Output the (X, Y) coordinate of the center of the cell containing the given text.  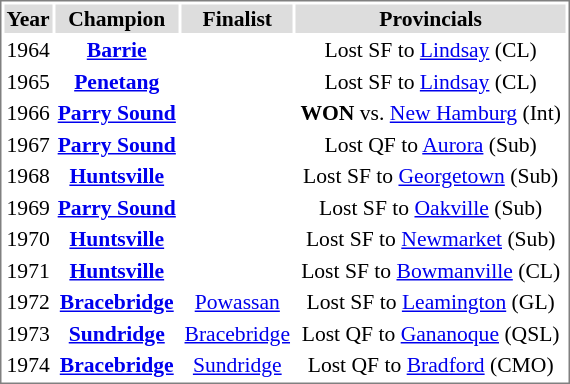
Barrie (117, 50)
1972 (28, 302)
1969 (28, 208)
Penetang (117, 82)
WON vs. New Hamburg (Int) (431, 113)
Lost SF to Newmarket (Sub) (431, 239)
Finalist (238, 18)
Lost SF to Leamington (GL) (431, 302)
Lost SF to Bowmanville (CL) (431, 270)
1968 (28, 176)
1966 (28, 113)
1973 (28, 334)
Champion (117, 18)
Year (28, 18)
Lost SF to Georgetown (Sub) (431, 176)
Lost QF to Aurora (Sub) (431, 144)
Powassan (238, 302)
Lost SF to Oakville (Sub) (431, 208)
1964 (28, 50)
Lost QF to Bradford (CMO) (431, 365)
Provincials (431, 18)
1970 (28, 239)
1967 (28, 144)
1974 (28, 365)
1965 (28, 82)
Lost QF to Gananoque (QSL) (431, 334)
1971 (28, 270)
